Output the [X, Y] coordinate of the center of the cell containing the given text.  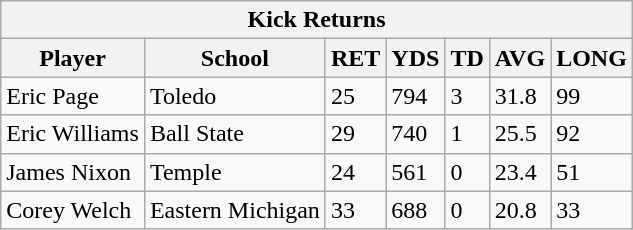
YDS [416, 58]
740 [416, 134]
20.8 [520, 210]
23.4 [520, 172]
Ball State [234, 134]
James Nixon [73, 172]
Temple [234, 172]
29 [355, 134]
Corey Welch [73, 210]
Eastern Michigan [234, 210]
LONG [592, 58]
Eric Page [73, 96]
99 [592, 96]
RET [355, 58]
Eric Williams [73, 134]
School [234, 58]
24 [355, 172]
1 [467, 134]
TD [467, 58]
25 [355, 96]
Toledo [234, 96]
561 [416, 172]
92 [592, 134]
AVG [520, 58]
794 [416, 96]
25.5 [520, 134]
688 [416, 210]
Kick Returns [317, 20]
31.8 [520, 96]
Player [73, 58]
51 [592, 172]
3 [467, 96]
